Provide the (X, Y) coordinate of the cell's center where the given text is located.  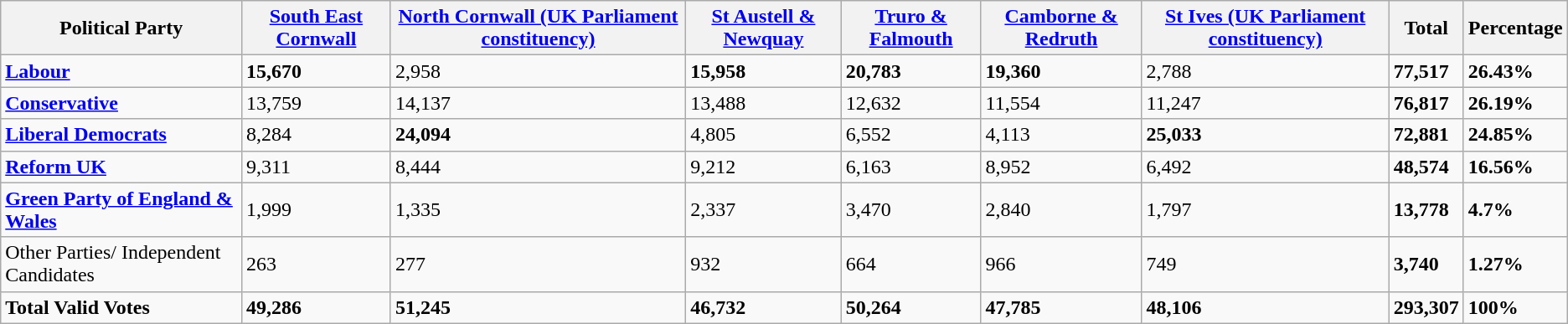
St Ives (UK Parliament constituency) (1265, 28)
277 (538, 265)
Labour (121, 71)
North Cornwall (UK Parliament constituency) (538, 28)
Green Party of England & Wales (121, 209)
Camborne & Redruth (1061, 28)
2,958 (538, 71)
15,670 (316, 71)
Conservative (121, 103)
20,783 (911, 71)
Liberal Democrats (121, 135)
12,632 (911, 103)
47,785 (1061, 307)
1.27% (1515, 265)
13,759 (316, 103)
50,264 (911, 307)
2,337 (764, 209)
13,778 (1426, 209)
1,999 (316, 209)
48,106 (1265, 307)
6,163 (911, 167)
Reform UK (121, 167)
Political Party (121, 28)
26.19% (1515, 103)
11,247 (1265, 103)
16.56% (1515, 167)
72,881 (1426, 135)
26.43% (1515, 71)
Total Valid Votes (121, 307)
293,307 (1426, 307)
48,574 (1426, 167)
9,212 (764, 167)
25,033 (1265, 135)
966 (1061, 265)
6,552 (911, 135)
Truro & Falmouth (911, 28)
6,492 (1265, 167)
11,554 (1061, 103)
3,470 (911, 209)
77,517 (1426, 71)
3,740 (1426, 265)
4,805 (764, 135)
51,245 (538, 307)
664 (911, 265)
Other Parties/ Independent Candidates (121, 265)
St Austell & Newquay (764, 28)
76,817 (1426, 103)
8,444 (538, 167)
1,797 (1265, 209)
2,788 (1265, 71)
2,840 (1061, 209)
Percentage (1515, 28)
4.7% (1515, 209)
9,311 (316, 167)
8,952 (1061, 167)
South East Cornwall (316, 28)
Total (1426, 28)
19,360 (1061, 71)
749 (1265, 265)
4,113 (1061, 135)
46,732 (764, 307)
8,284 (316, 135)
15,958 (764, 71)
1,335 (538, 209)
932 (764, 265)
263 (316, 265)
24.85% (1515, 135)
100% (1515, 307)
14,137 (538, 103)
13,488 (764, 103)
49,286 (316, 307)
24,094 (538, 135)
